Provide the (X, Y) coordinate of the cell's center where the given text is located.  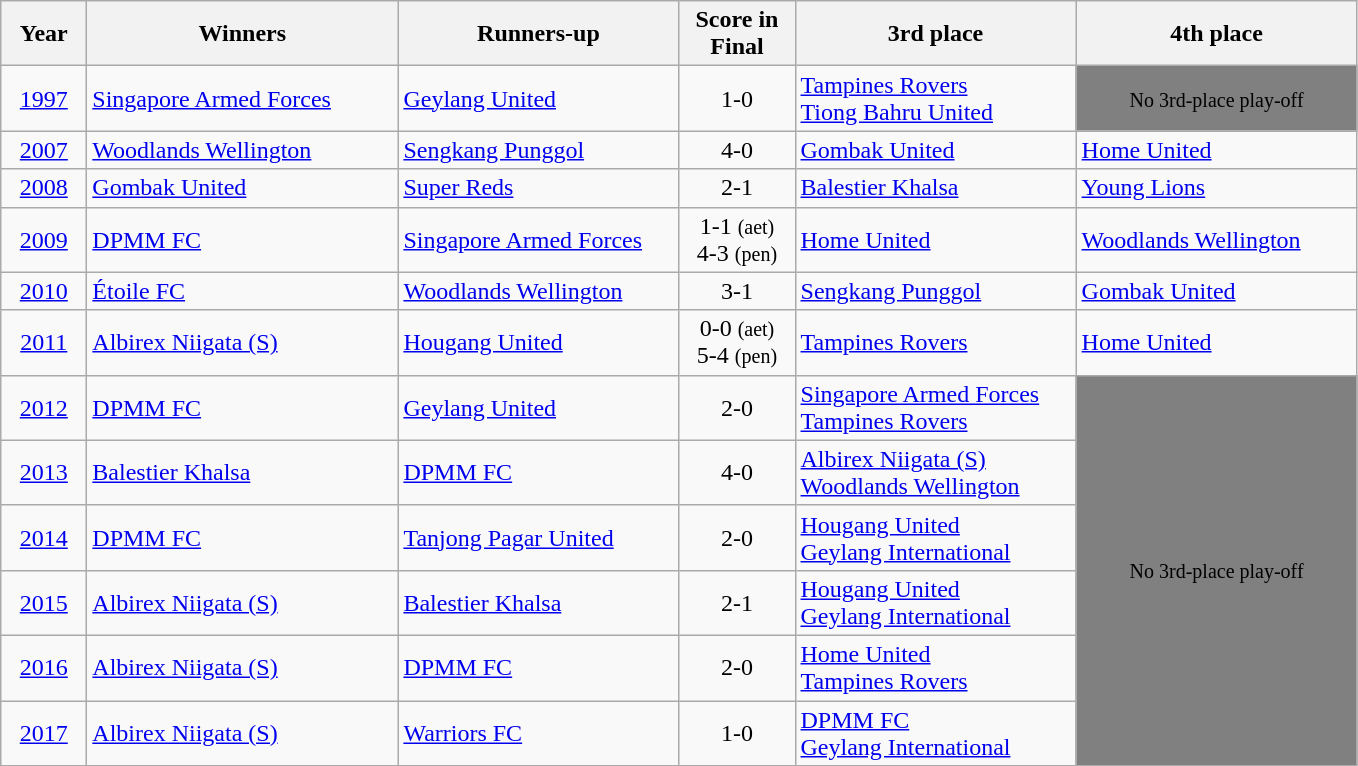
2009 (44, 240)
Tampines Rovers (936, 342)
Singapore Armed Forces Tampines Rovers (936, 408)
Étoile FC (242, 291)
2011 (44, 342)
Winners (242, 34)
2016 (44, 668)
Home United Tampines Rovers (936, 668)
2007 (44, 150)
Year (44, 34)
Young Lions (1216, 188)
2013 (44, 472)
Albirex Niigata (S)Woodlands Wellington (936, 472)
Runners-up (538, 34)
2008 (44, 188)
Score inFinal (737, 34)
2010 (44, 291)
Hougang United (538, 342)
Super Reds (538, 188)
3rd place (936, 34)
2014 (44, 538)
Tanjong Pagar United (538, 538)
DPMM FC Geylang International (936, 732)
Hougang United Geylang International (936, 602)
4th place (1216, 34)
Hougang UnitedGeylang International (936, 538)
2015 (44, 602)
1-1 (aet)4-3 (pen) (737, 240)
3-1 (737, 291)
Tampines Rovers Tiong Bahru United (936, 98)
2017 (44, 732)
0-0 (aet)5-4 (pen) (737, 342)
1997 (44, 98)
Warriors FC (538, 732)
2012 (44, 408)
